Return (X, Y) of the center of cell containing provided text 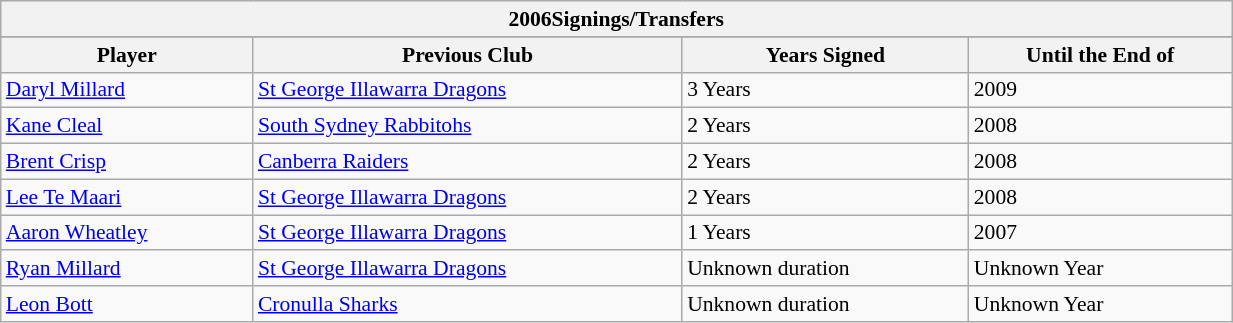
2006Signings/Transfers (616, 19)
Canberra Raiders (468, 162)
Until the End of (1100, 55)
Daryl Millard (127, 90)
Lee Te Maari (127, 197)
2009 (1100, 90)
Ryan Millard (127, 269)
Leon Bott (127, 304)
Brent Crisp (127, 162)
1 Years (826, 233)
3 Years (826, 90)
Player (127, 55)
Aaron Wheatley (127, 233)
Kane Cleal (127, 126)
2007 (1100, 233)
Years Signed (826, 55)
Previous Club (468, 55)
South Sydney Rabbitohs (468, 126)
Cronulla Sharks (468, 304)
